Return [X, Y] of the center of cell containing provided text 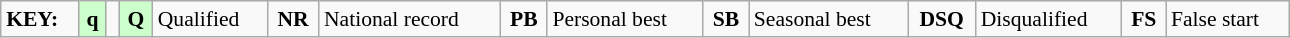
KEY: [40, 19]
Personal best [625, 19]
SB [726, 19]
FS [1144, 19]
DSQ [942, 19]
National record [410, 19]
Disqualified [1049, 19]
Q [136, 19]
False start [1228, 19]
Qualified [210, 19]
NR [293, 19]
PB [524, 19]
Seasonal best [828, 19]
q [93, 19]
